Identify which cell holds the provided text, then report its [X, Y] central coordinate. 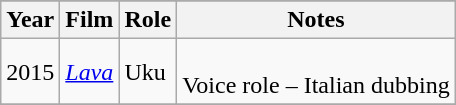
Notes [316, 20]
Lava [90, 72]
Film [90, 20]
Year [30, 20]
Uku [148, 72]
Role [148, 20]
Voice role – Italian dubbing [316, 72]
2015 [30, 72]
